Return the (X, Y) coordinate for the center point of the cell that contains the specified text.  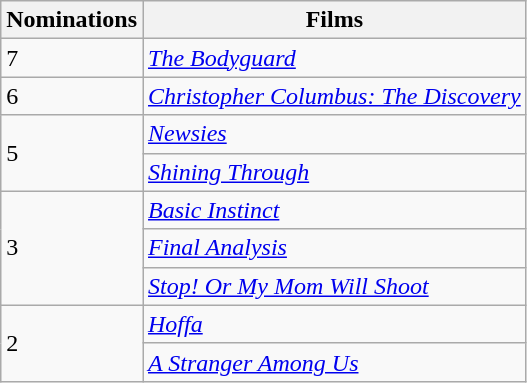
Nominations (72, 20)
Hoffa (334, 324)
3 (72, 248)
The Bodyguard (334, 58)
A Stranger Among Us (334, 362)
7 (72, 58)
2 (72, 343)
Basic Instinct (334, 210)
Stop! Or My Mom Will Shoot (334, 286)
Films (334, 20)
Newsies (334, 134)
6 (72, 96)
5 (72, 153)
Christopher Columbus: The Discovery (334, 96)
Shining Through (334, 172)
Final Analysis (334, 248)
